Output the (X, Y) coordinate of the center of the cell containing the given text.  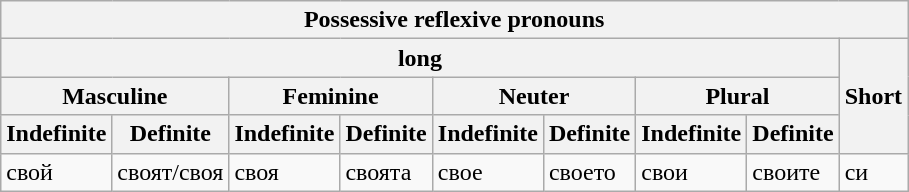
свое (488, 172)
своето (589, 172)
си (873, 172)
Feminine (330, 96)
своята (386, 172)
Masculine (115, 96)
long (420, 58)
своите (793, 172)
свой (56, 172)
Short (873, 96)
Plural (738, 96)
Possessive reflexive pronouns (454, 20)
своя (284, 172)
свои (692, 172)
Neuter (534, 96)
своят/своя (170, 172)
